Determine the (x, y) coordinate at the center of the cell enclosing the given text.  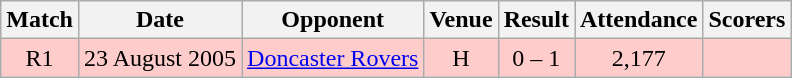
Scorers (747, 20)
Opponent (333, 20)
23 August 2005 (160, 58)
H (461, 58)
Venue (461, 20)
Result (536, 20)
0 – 1 (536, 58)
R1 (40, 58)
2,177 (638, 58)
Match (40, 20)
Doncaster Rovers (333, 58)
Date (160, 20)
Attendance (638, 20)
